Scan for the cell matching the given text and deliver its (x, y) coordinate at center. 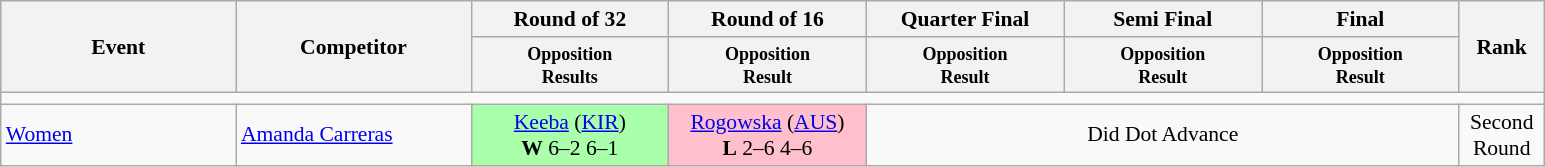
Amanda Carreras (354, 136)
Rank (1502, 47)
Rogowska (AUS)L 2–6 4–6 (768, 136)
Round of 16 (768, 19)
Final (1361, 19)
OppositionResults (570, 65)
Quarter Final (965, 19)
Event (118, 47)
Women (118, 136)
Second Round (1502, 136)
Did Dot Advance (1162, 136)
Competitor (354, 47)
Round of 32 (570, 19)
Semi Final (1163, 19)
Keeba (KIR)W 6–2 6–1 (570, 136)
